Pinpoint the cell where the given text exists, returning its [x, y] midpoint coordinate. 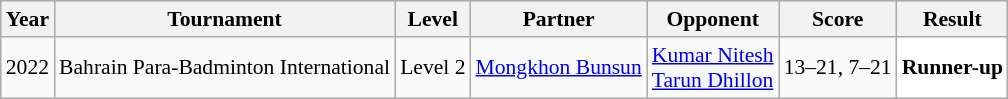
Opponent [713, 19]
Result [952, 19]
2022 [28, 68]
Runner-up [952, 68]
Score [838, 19]
Level [432, 19]
Partner [559, 19]
Bahrain Para-Badminton International [224, 68]
13–21, 7–21 [838, 68]
Tournament [224, 19]
Kumar Nitesh Tarun Dhillon [713, 68]
Mongkhon Bunsun [559, 68]
Year [28, 19]
Level 2 [432, 68]
